Return (X, Y) of the center of cell containing provided text 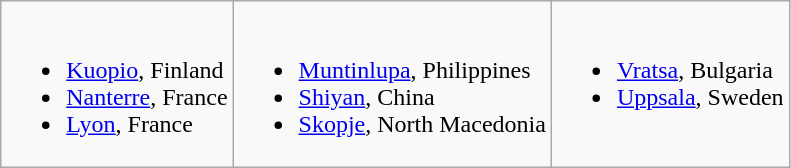
Kuopio, Finland Nanterre, France Lyon, France (117, 84)
Muntinlupa, Philippines Shiyan, China Skopje, North Macedonia (392, 84)
Vratsa, Bulgaria Uppsala, Sweden (670, 84)
